Extract the (X, Y) coordinate from the center of the cell holding the provided text.  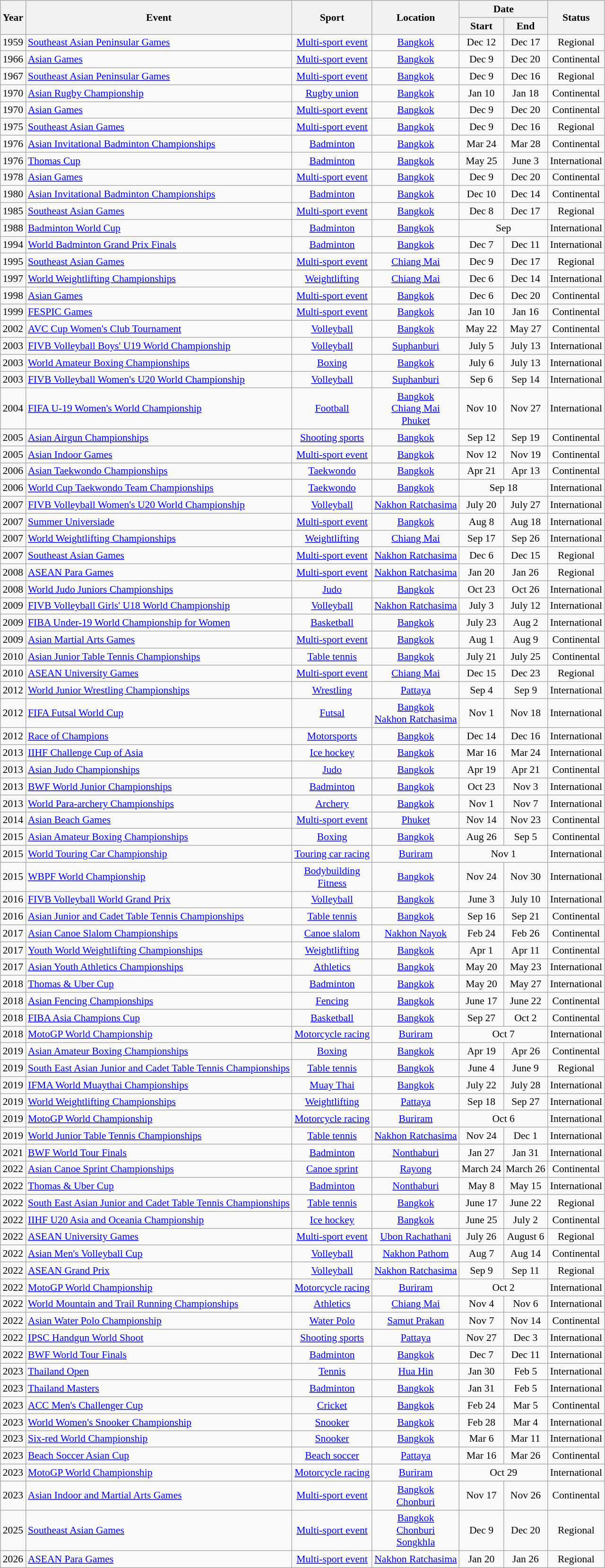
Mar 26 (526, 1456)
July 28 (526, 1085)
1978 (13, 177)
May 25 (481, 160)
Wrestling (332, 690)
BangkokNakhon Ratchasima (416, 713)
2025 (13, 1531)
ACC Men's Challenger Cup (159, 1405)
Asian Water Polo Championship (159, 1321)
Asian Airgun Championships (159, 438)
Sep (504, 228)
Sep 21 (526, 917)
Asian Junior and Cadet Table Tennis Championships (159, 917)
World Para-archery Championships (159, 803)
FIVB Volleyball World Grand Prix (159, 900)
Youth World Weightlifting Championships (159, 950)
Futsal (332, 713)
World Mountain and Trail Running Championships (159, 1304)
FESPIC Games (159, 312)
Six-red World Championship (159, 1439)
July 12 (526, 606)
Oct 29 (504, 1472)
Apr 11 (526, 950)
Nov 10 (481, 409)
Asian Indoor and Martial Arts Games (159, 1496)
Nov 30 (526, 877)
IIHF U20 Asia and Oceania Championship (159, 1220)
Asian Junior Table Tennis Championships (159, 657)
May 15 (526, 1186)
1966 (13, 60)
Phuket (416, 820)
Event (159, 17)
Nov 23 (526, 820)
July 6 (481, 363)
Aug 1 (481, 639)
Football (332, 409)
Dec 1 (526, 1136)
1994 (13, 245)
Rayong (416, 1169)
Nov 19 (526, 454)
Badminton World Cup (159, 228)
1959 (13, 43)
Dec 12 (481, 43)
1995 (13, 262)
Oct 26 (526, 589)
Ubon Rachathani (416, 1236)
Status (576, 17)
ASEAN Grand Prix (159, 1270)
BangkokChonburi (416, 1496)
Sep 11 (526, 1270)
Nov 4 (481, 1304)
July 10 (526, 900)
Sep 17 (481, 538)
2026 (13, 1559)
July 20 (481, 505)
Sep 16 (481, 917)
Samut Prakan (416, 1321)
BodybuildingFitness (332, 877)
Canoe sprint (332, 1169)
July 26 (481, 1236)
FIBA Asia Champions Cup (159, 1017)
Aug 9 (526, 639)
Nov 18 (526, 713)
Start (481, 26)
1985 (13, 211)
Feb 26 (526, 933)
Date (504, 9)
Sep 5 (526, 837)
Sport (332, 17)
1988 (13, 228)
Nakhon Pathom (416, 1253)
Asian Beach Games (159, 820)
World Touring Car Championship (159, 854)
July 27 (526, 505)
1975 (13, 127)
Thailand Masters (159, 1388)
AVC Cup Women's Club Tournament (159, 329)
March 24 (481, 1169)
August 6 (526, 1236)
Thailand Open (159, 1372)
Jan 16 (526, 312)
Jan 27 (481, 1152)
Feb 28 (481, 1422)
Sep 6 (481, 379)
Sep 26 (526, 538)
Muay Thai (332, 1085)
Sep 12 (481, 438)
Canoe slalom (332, 933)
2002 (13, 329)
World Badminton Grand Prix Finals (159, 245)
Touring car racing (332, 854)
May 23 (526, 967)
Mar 11 (526, 1439)
Nov 26 (526, 1496)
Summer Universiade (159, 522)
Year (13, 17)
Mar 5 (526, 1405)
1980 (13, 194)
FIBA Under-19 World Championship for Women (159, 623)
Aug 8 (481, 522)
World Amateur Boxing Championships (159, 363)
Sep 19 (526, 438)
Dec 10 (481, 194)
Nov 6 (526, 1304)
BWF World Junior Championships (159, 787)
Asian Men's Volleyball Cup (159, 1253)
Jan 30 (481, 1372)
Asian Canoe Sprint Championships (159, 1169)
Archery (332, 803)
Mar 28 (526, 144)
Nakhon Nayok (416, 933)
End (526, 26)
Apr 1 (481, 950)
BangkokChonburiSongkhla (416, 1531)
2004 (13, 409)
Asian Indoor Games (159, 454)
Nov 12 (481, 454)
Thomas Cup (159, 160)
Aug 7 (481, 1253)
Asian Judo Championships (159, 770)
Nov 17 (481, 1496)
Oct 7 (504, 1034)
2021 (13, 1152)
Jan 18 (526, 93)
World Junior Table Tennis Championships (159, 1136)
July 2 (526, 1220)
Sep 4 (481, 690)
Hua Hin (416, 1372)
June 9 (526, 1068)
Race of Champions (159, 736)
July 25 (526, 657)
Beach Soccer Asian Cup (159, 1456)
March 26 (526, 1169)
World Cup Taekwondo Team Championships (159, 488)
World Judo Juniors Championships (159, 589)
Asian Taekwondo Championships (159, 471)
June 4 (481, 1068)
Nov 3 (526, 787)
BangkokChiang MaiPhuket (416, 409)
Aug 2 (526, 623)
May 8 (481, 1186)
2014 (13, 820)
Apr 13 (526, 471)
June 25 (481, 1220)
1967 (13, 76)
Fencing (332, 1001)
July 21 (481, 657)
Location (416, 17)
Oct 6 (504, 1119)
1999 (13, 312)
Water Polo (332, 1321)
1997 (13, 279)
Mar 6 (481, 1439)
Motorsports (332, 736)
IFMA World Muaythai Championships (159, 1085)
Asian Youth Athletics Championships (159, 967)
FIFA U-19 Women's World Championship (159, 409)
Cricket (332, 1405)
Dec 8 (481, 211)
FIVB Volleyball Boys' U19 World Championship (159, 346)
July 5 (481, 346)
Asian Martial Arts Games (159, 639)
July 22 (481, 1085)
Beach soccer (332, 1456)
FIFA Futsal World Cup (159, 713)
Apr 26 (526, 1051)
July 3 (481, 606)
July 23 (481, 623)
Aug 18 (526, 522)
WBPF World Championship (159, 877)
1998 (13, 295)
Mar 4 (526, 1422)
Dec 23 (526, 674)
World Junior Wrestling Championships (159, 690)
Sep 14 (526, 379)
IIHF Challenge Cup of Asia (159, 753)
Asian Canoe Slalom Championships (159, 933)
Rugby union (332, 93)
Asian Rugby Championship (159, 93)
IPSC Handgun World Shoot (159, 1338)
World Women's Snooker Championship (159, 1422)
Dec 3 (526, 1338)
FIVB Volleyball Girls' U18 World Championship (159, 606)
Aug 26 (481, 837)
May 22 (481, 329)
Asian Fencing Championships (159, 1001)
Tennis (332, 1372)
Aug 14 (526, 1253)
